Scan for the cell matching the given text and deliver its [x, y] coordinate at center. 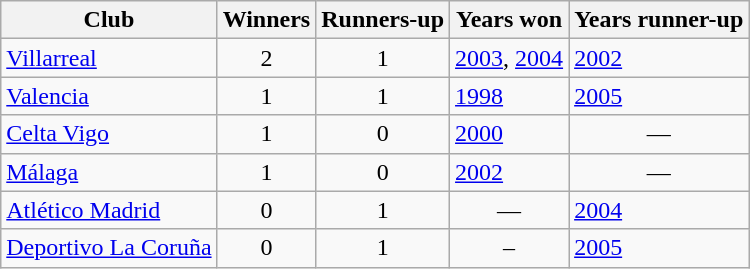
Villarreal [109, 58]
1998 [510, 96]
Valencia [109, 96]
Runners-up [383, 20]
Atlético Madrid [109, 210]
2000 [510, 134]
Málaga [109, 172]
Years runner-up [659, 20]
2004 [659, 210]
Celta Vigo [109, 134]
2003, 2004 [510, 58]
Deportivo La Coruña [109, 248]
– [510, 248]
Winners [266, 20]
Years won [510, 20]
Club [109, 20]
2 [266, 58]
